For the text-containing cell, return its midpoint in (X, Y) coordinate format. 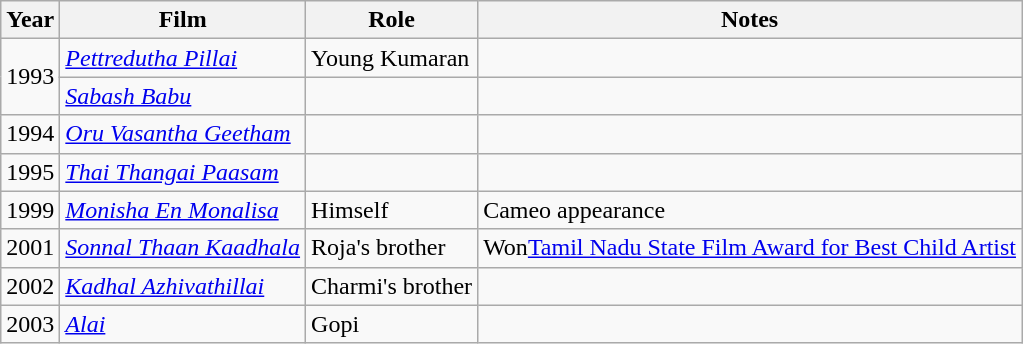
Gopi (392, 324)
Notes (750, 20)
Sonnal Thaan Kaadhala (183, 248)
Young Kumaran (392, 58)
Monisha En Monalisa (183, 210)
Cameo appearance (750, 210)
Role (392, 20)
1999 (30, 210)
Year (30, 20)
Sabash Babu (183, 96)
Pettredutha Pillai (183, 58)
WonTamil Nadu State Film Award for Best Child Artist (750, 248)
Charmi's brother (392, 286)
1995 (30, 172)
Film (183, 20)
Kadhal Azhivathillai (183, 286)
Alai (183, 324)
1994 (30, 134)
1993 (30, 77)
Thai Thangai Paasam (183, 172)
Oru Vasantha Geetham (183, 134)
Himself (392, 210)
2003 (30, 324)
2002 (30, 286)
2001 (30, 248)
Roja's brother (392, 248)
